Determine the (x, y) coordinate at the center of the cell enclosing the given text.  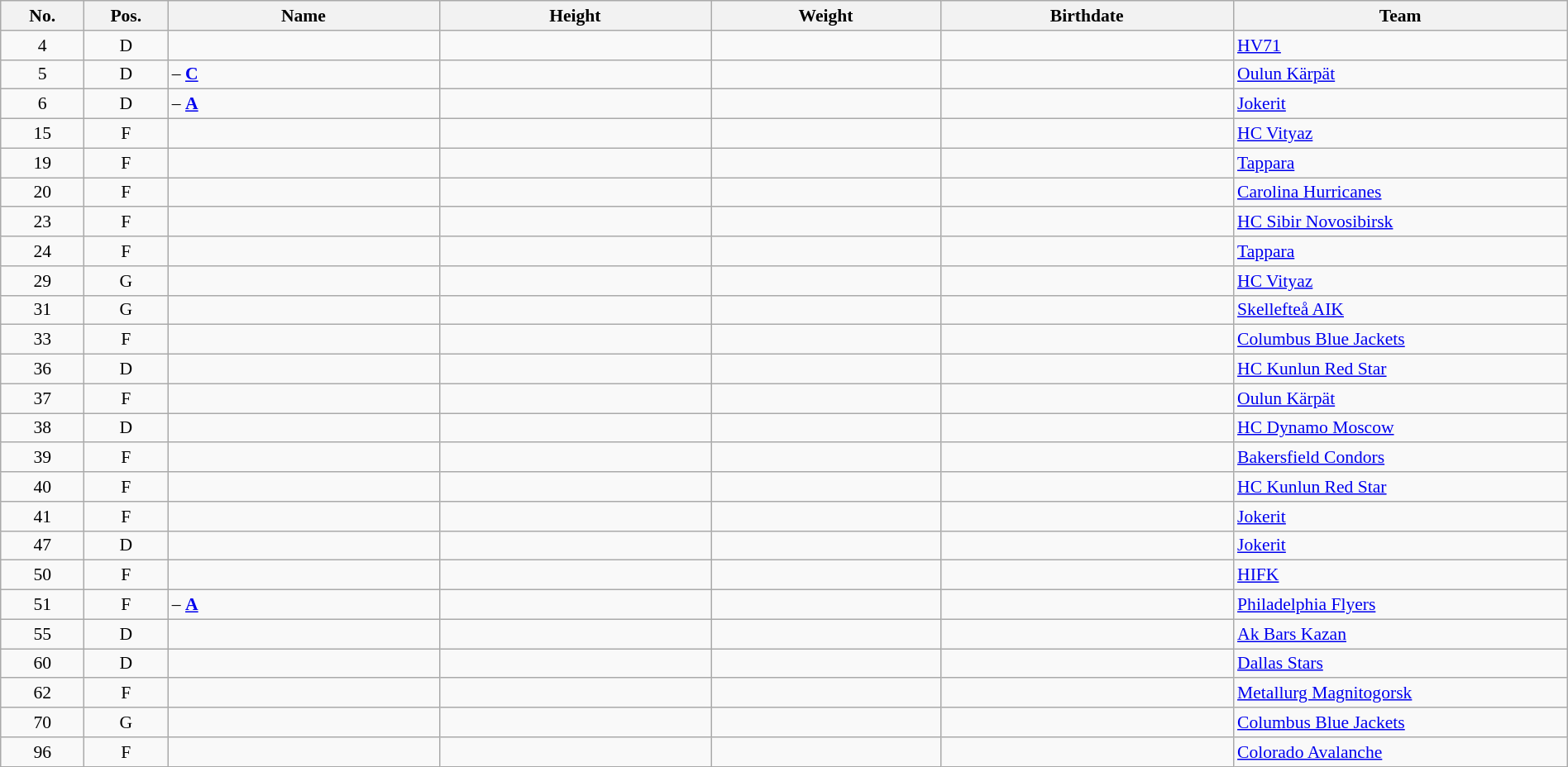
55 (43, 634)
Ak Bars Kazan (1400, 634)
Bakersfield Condors (1400, 458)
HIFK (1400, 575)
50 (43, 575)
Carolina Hurricanes (1400, 193)
19 (43, 163)
Metallurg Magnitogorsk (1400, 693)
23 (43, 222)
Team (1400, 16)
– C (304, 74)
HC Sibir Novosibirsk (1400, 222)
40 (43, 487)
47 (43, 545)
31 (43, 310)
38 (43, 428)
Birthdate (1087, 16)
36 (43, 369)
29 (43, 281)
Philadelphia Flyers (1400, 605)
41 (43, 517)
39 (43, 458)
96 (43, 752)
60 (43, 664)
5 (43, 74)
Weight (826, 16)
6 (43, 104)
51 (43, 605)
70 (43, 722)
24 (43, 251)
20 (43, 193)
37 (43, 398)
Dallas Stars (1400, 664)
Name (304, 16)
33 (43, 340)
15 (43, 134)
4 (43, 45)
Colorado Avalanche (1400, 752)
No. (43, 16)
HC Dynamo Moscow (1400, 428)
62 (43, 693)
HV71 (1400, 45)
Height (575, 16)
Pos. (126, 16)
Skellefteå AIK (1400, 310)
